Pinpoint the cell where the given text exists, returning its (X, Y) midpoint coordinate. 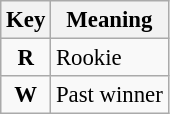
W (26, 95)
Meaning (110, 20)
R (26, 58)
Past winner (110, 95)
Rookie (110, 58)
Key (26, 20)
